Detect which cell encompasses the target text, then output its (x, y) center coordinate. 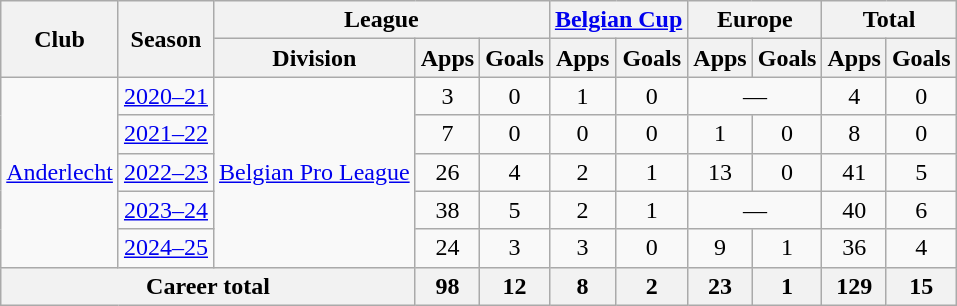
41 (854, 172)
40 (854, 210)
Division (314, 58)
24 (447, 248)
12 (515, 286)
13 (720, 172)
15 (921, 286)
98 (447, 286)
League (381, 20)
6 (921, 210)
2024–25 (166, 248)
Belgian Cup (618, 20)
2021–22 (166, 134)
129 (854, 286)
36 (854, 248)
Career total (208, 286)
Season (166, 39)
Europe (755, 20)
2023–24 (166, 210)
2020–21 (166, 96)
Total (889, 20)
7 (447, 134)
Belgian Pro League (314, 172)
2022–23 (166, 172)
Anderlecht (60, 172)
23 (720, 286)
38 (447, 210)
9 (720, 248)
Club (60, 39)
26 (447, 172)
